Detect which cell encompasses the target text, then output its [X, Y] center coordinate. 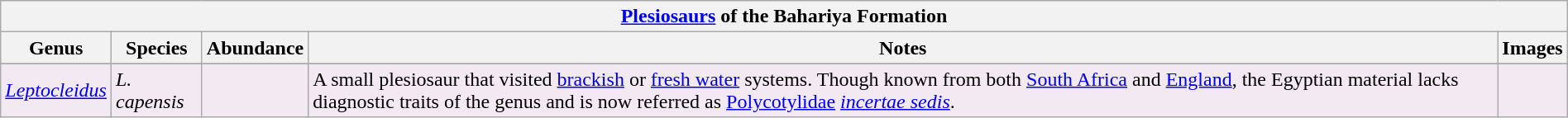
Notes [903, 48]
Species [156, 48]
Genus [56, 48]
Abundance [255, 48]
Plesiosaurs of the Bahariya Formation [784, 17]
Images [1532, 48]
Leptocleidus [56, 91]
L. capensis [156, 91]
